Provide the (X, Y) coordinate of the cell's center where the given text is located.  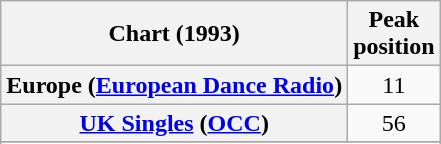
Europe (European Dance Radio) (174, 85)
Peakposition (394, 34)
Chart (1993) (174, 34)
UK Singles (OCC) (174, 123)
11 (394, 85)
56 (394, 123)
